Locate the cell with the specified text and output its (x, y) center coordinate. 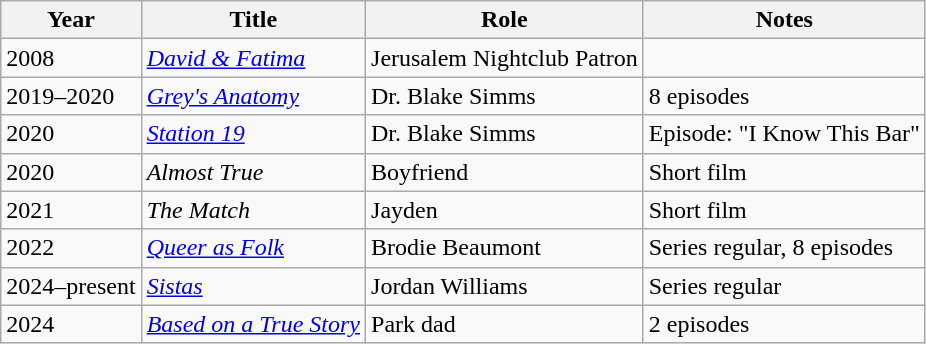
Queer as Folk (253, 248)
Title (253, 20)
The Match (253, 210)
Notes (784, 20)
Jerusalem Nightclub Patron (505, 58)
2 episodes (784, 324)
2024 (71, 324)
Based on a True Story (253, 324)
David & Fatima (253, 58)
Episode: "I Know This Bar" (784, 134)
Almost True (253, 172)
Year (71, 20)
2021 (71, 210)
8 episodes (784, 96)
Series regular, 8 episodes (784, 248)
2024–present (71, 286)
2019–2020 (71, 96)
Brodie Beaumont (505, 248)
Grey's Anatomy (253, 96)
Series regular (784, 286)
Jayden (505, 210)
Jordan Williams (505, 286)
2022 (71, 248)
Station 19 (253, 134)
2008 (71, 58)
Boyfriend (505, 172)
Park dad (505, 324)
Role (505, 20)
Sistas (253, 286)
